For the text-containing cell, return its midpoint in (x, y) coordinate format. 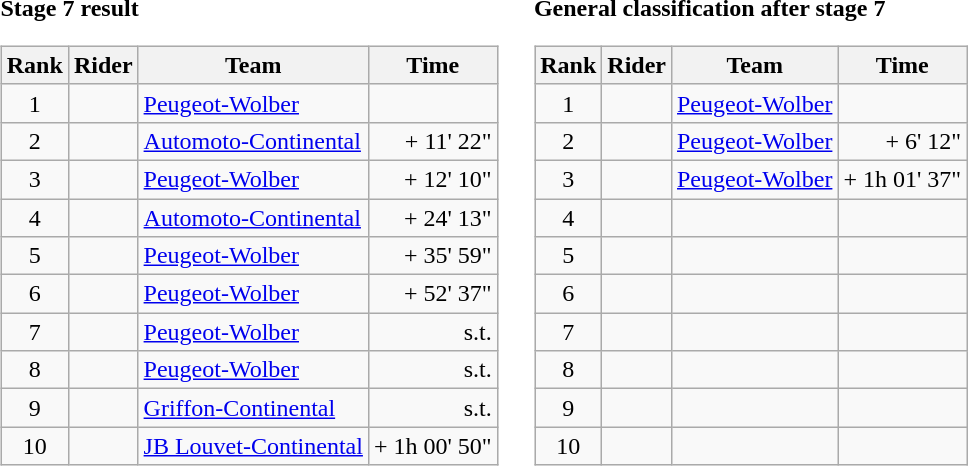
+ 6' 12" (902, 141)
+ 1h 01' 37" (902, 179)
+ 24' 13" (432, 217)
JB Louvet-Continental (253, 446)
+ 12' 10" (432, 179)
+ 11' 22" (432, 141)
Griffon-Continental (253, 408)
+ 1h 00' 50" (432, 446)
+ 52' 37" (432, 294)
+ 35' 59" (432, 256)
